For the text-containing cell, return its midpoint in (X, Y) coordinate format. 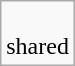
shared (38, 34)
